For the text-containing cell, return its midpoint in (x, y) coordinate format. 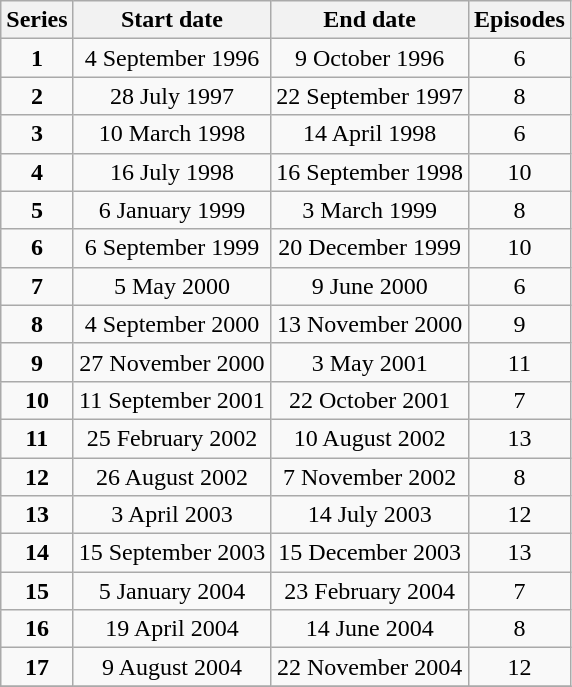
25 February 2002 (172, 438)
3 May 2001 (370, 362)
11 September 2001 (172, 400)
4 September 1996 (172, 58)
13 November 2000 (370, 324)
Episodes (520, 20)
27 November 2000 (172, 362)
3 March 1999 (370, 210)
6 January 1999 (172, 210)
End date (370, 20)
Start date (172, 20)
22 September 1997 (370, 96)
9 June 2000 (370, 286)
16 (37, 629)
14 April 1998 (370, 134)
10 March 1998 (172, 134)
4 (37, 172)
3 (37, 134)
19 April 2004 (172, 629)
7 November 2002 (370, 477)
22 November 2004 (370, 667)
17 (37, 667)
15 (37, 591)
22 October 2001 (370, 400)
10 August 2002 (370, 438)
14 (37, 553)
16 September 1998 (370, 172)
Series (37, 20)
2 (37, 96)
9 October 1996 (370, 58)
3 April 2003 (172, 515)
26 August 2002 (172, 477)
20 December 1999 (370, 248)
4 September 2000 (172, 324)
15 December 2003 (370, 553)
14 June 2004 (370, 629)
16 July 1998 (172, 172)
15 September 2003 (172, 553)
14 July 2003 (370, 515)
5 May 2000 (172, 286)
28 July 1997 (172, 96)
9 August 2004 (172, 667)
5 (37, 210)
5 January 2004 (172, 591)
6 September 1999 (172, 248)
1 (37, 58)
23 February 2004 (370, 591)
